For the text-containing cell, return its midpoint in (x, y) coordinate format. 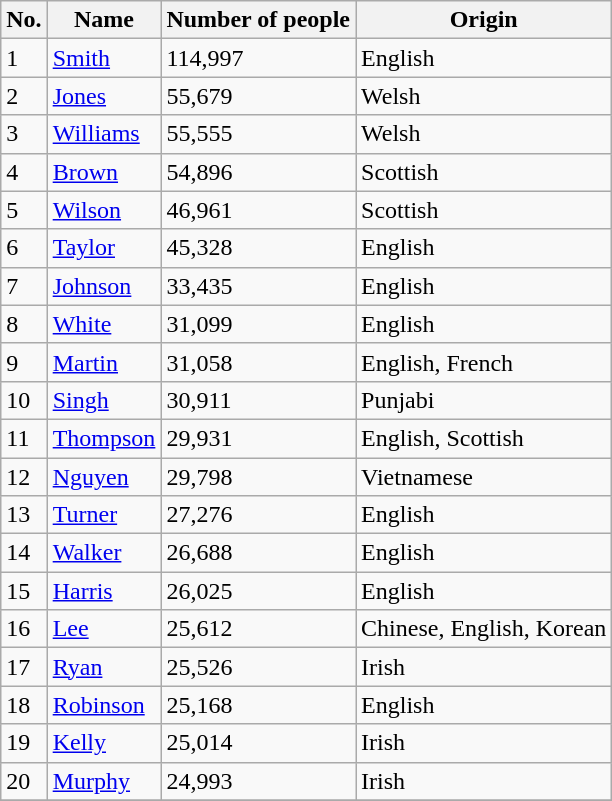
1 (24, 58)
Murphy (104, 781)
24,993 (258, 781)
Name (104, 20)
6 (24, 248)
25,014 (258, 743)
Turner (104, 515)
9 (24, 362)
16 (24, 629)
18 (24, 705)
Wilson (104, 210)
15 (24, 591)
Nguyen (104, 477)
25,612 (258, 629)
3 (24, 134)
55,679 (258, 96)
Smith (104, 58)
Harris (104, 591)
54,896 (258, 172)
26,025 (258, 591)
2 (24, 96)
8 (24, 324)
Jones (104, 96)
Singh (104, 400)
33,435 (258, 286)
Thompson (104, 438)
5 (24, 210)
11 (24, 438)
Brown (104, 172)
114,997 (258, 58)
31,099 (258, 324)
White (104, 324)
25,168 (258, 705)
46,961 (258, 210)
No. (24, 20)
Williams (104, 134)
14 (24, 553)
Taylor (104, 248)
Johnson (104, 286)
Number of people (258, 20)
27,276 (258, 515)
26,688 (258, 553)
Kelly (104, 743)
7 (24, 286)
55,555 (258, 134)
25,526 (258, 667)
29,798 (258, 477)
Chinese, English, Korean (484, 629)
Walker (104, 553)
13 (24, 515)
English, French (484, 362)
19 (24, 743)
17 (24, 667)
30,911 (258, 400)
Martin (104, 362)
Ryan (104, 667)
Vietnamese (484, 477)
Lee (104, 629)
12 (24, 477)
Robinson (104, 705)
Origin (484, 20)
10 (24, 400)
29,931 (258, 438)
31,058 (258, 362)
Punjabi (484, 400)
20 (24, 781)
4 (24, 172)
English, Scottish (484, 438)
45,328 (258, 248)
